Identify which cell holds the provided text, then report its [x, y] central coordinate. 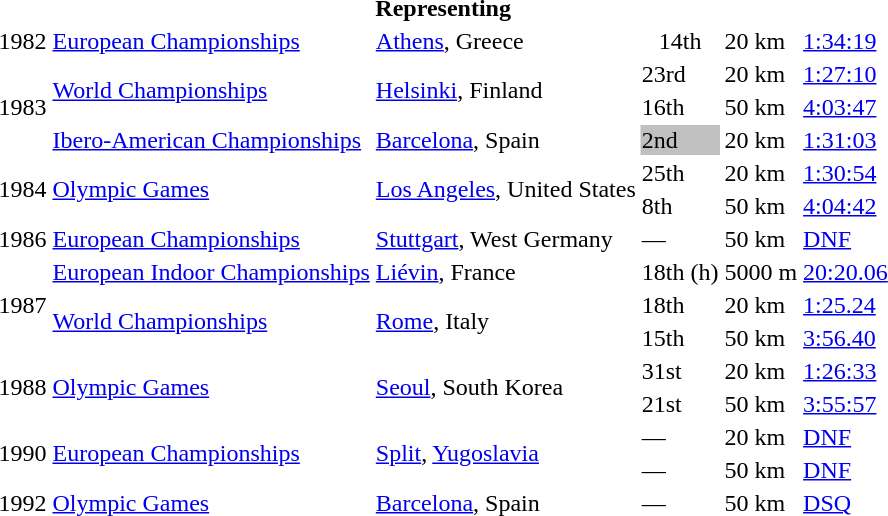
21st [680, 404]
14th [680, 41]
Rome, Italy [506, 322]
Split, Yugoslavia [506, 454]
Athens, Greece [506, 41]
Seoul, South Korea [506, 388]
Los Angeles, United States [506, 190]
23rd [680, 74]
31st [680, 371]
18th (h) [680, 272]
5000 m [761, 272]
25th [680, 173]
18th [680, 305]
Liévin, France [506, 272]
Stuttgart, West Germany [506, 239]
8th [680, 206]
16th [680, 107]
Ibero-American Championships [211, 140]
European Indoor Championships [211, 272]
15th [680, 338]
2nd [680, 140]
Helsinki, Finland [506, 90]
Barcelona, Spain [506, 140]
